Output the (X, Y) coordinate of the center of the cell containing the given text.  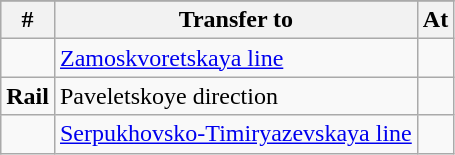
Paveletskoye direction (236, 96)
At (435, 20)
# (28, 20)
Zamoskvoretskaya line (236, 58)
Serpukhovsko-Timiryazevskaya line (236, 134)
Rail (28, 96)
Transfer to (236, 20)
